Pinpoint the cell where the given text exists, returning its [x, y] midpoint coordinate. 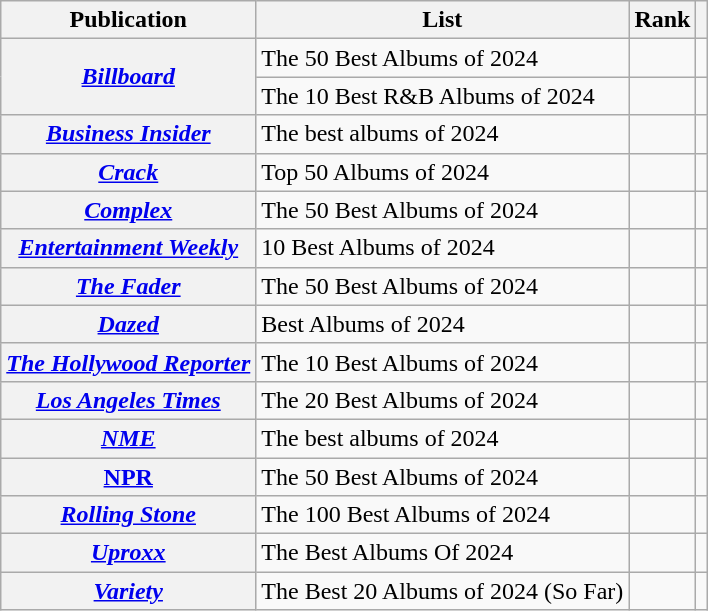
List [442, 20]
The Hollywood Reporter [128, 362]
Variety [128, 591]
Entertainment Weekly [128, 248]
NME [128, 438]
Top 50 Albums of 2024 [442, 172]
Los Angeles Times [128, 400]
Crack [128, 172]
Dazed [128, 324]
The 100 Best Albums of 2024 [442, 515]
Uproxx [128, 553]
The 10 Best Albums of 2024 [442, 362]
Business Insider [128, 134]
The 20 Best Albums of 2024 [442, 400]
Rolling Stone [128, 515]
The Fader [128, 286]
The Best 20 Albums of 2024 (So Far) [442, 591]
The Best Albums Of 2024 [442, 553]
Publication [128, 20]
Billboard [128, 77]
The 10 Best R&B Albums of 2024 [442, 96]
Complex [128, 210]
NPR [128, 477]
Best Albums of 2024 [442, 324]
Rank [662, 20]
10 Best Albums of 2024 [442, 248]
